Provide the (x, y) coordinate of the cell's center where the given text is located.  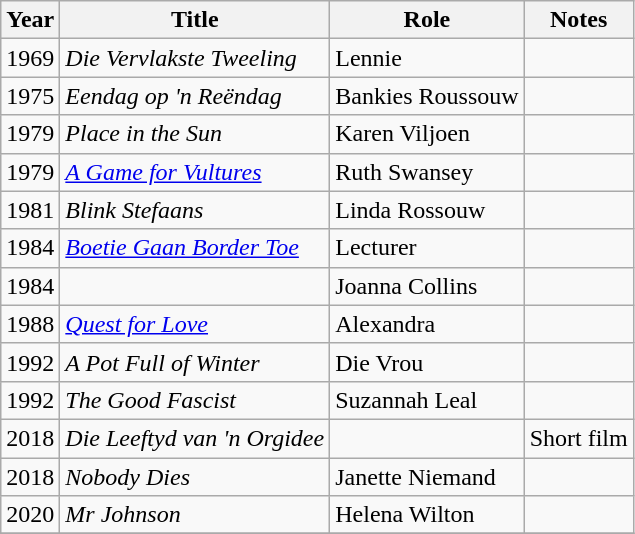
Lennie (427, 58)
Die Vrou (427, 362)
Alexandra (427, 324)
Lecturer (427, 248)
Ruth Swansey (427, 172)
Joanna Collins (427, 286)
Suzannah Leal (427, 400)
A Game for Vultures (195, 172)
Die Leeftyd van 'n Orgidee (195, 438)
Linda Rossouw (427, 210)
Title (195, 20)
Year (30, 20)
Die Vervlakste Tweeling (195, 58)
Karen Viljoen (427, 134)
Nobody Dies (195, 477)
Janette Niemand (427, 477)
2020 (30, 515)
1975 (30, 96)
The Good Fascist (195, 400)
A Pot Full of Winter (195, 362)
Mr Johnson (195, 515)
Blink Stefaans (195, 210)
Short film (578, 438)
Helena Wilton (427, 515)
Eendag op 'n Reëndag (195, 96)
1981 (30, 210)
Quest for Love (195, 324)
Notes (578, 20)
Boetie Gaan Border Toe (195, 248)
1969 (30, 58)
Role (427, 20)
1988 (30, 324)
Place in the Sun (195, 134)
Bankies Roussouw (427, 96)
